Capture the cell that displays the provided text and extract its [x, y] central coordinate. 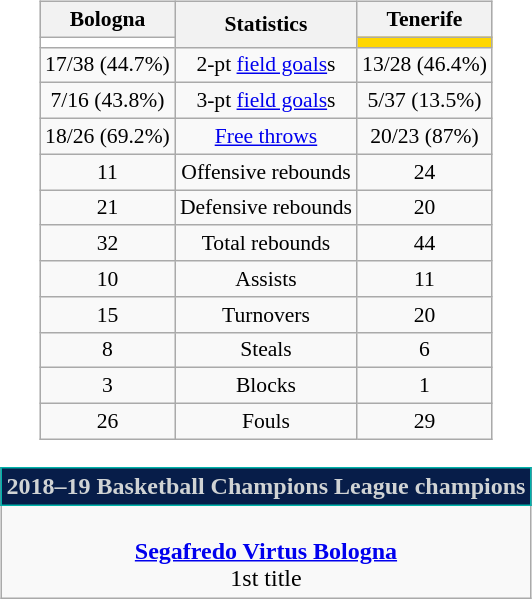
21 [108, 208]
32 [108, 243]
44 [424, 243]
10 [108, 279]
Bologna [108, 19]
Turnovers [266, 314]
2-pt field goalss [266, 65]
6 [424, 350]
Defensive rebounds [266, 208]
13/28 (46.4%) [424, 65]
5/37 (13.5%) [424, 101]
Tenerife [424, 19]
24 [424, 172]
Statistics [266, 24]
Fouls [266, 421]
Offensive rebounds [266, 172]
18/26 (69.2%) [108, 136]
Segafredo Virtus Bologna1st title [266, 551]
26 [108, 421]
20/23 (87%) [424, 136]
15 [108, 314]
Steals [266, 350]
Assists [266, 279]
3 [108, 386]
3-pt field goalss [266, 101]
Free throws [266, 136]
2018–19 Basketball Champions League champions [266, 486]
17/38 (44.7%) [108, 65]
8 [108, 350]
Blocks [266, 386]
29 [424, 421]
Total rebounds [266, 243]
1 [424, 386]
7/16 (43.8%) [108, 101]
